For the text-containing cell, return its midpoint in (X, Y) coordinate format. 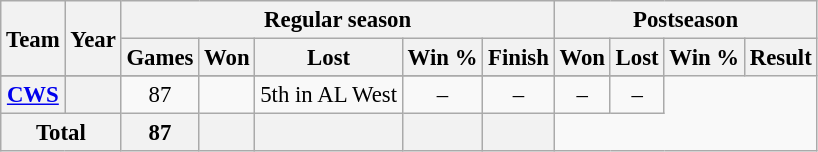
Total (61, 133)
CWS (33, 95)
Finish (518, 58)
Team (33, 38)
5th in AL West (328, 95)
Year (93, 38)
Games (160, 58)
Regular season (338, 20)
Result (780, 58)
Postseason (686, 20)
